For the text-containing cell, return its midpoint in (X, Y) coordinate format. 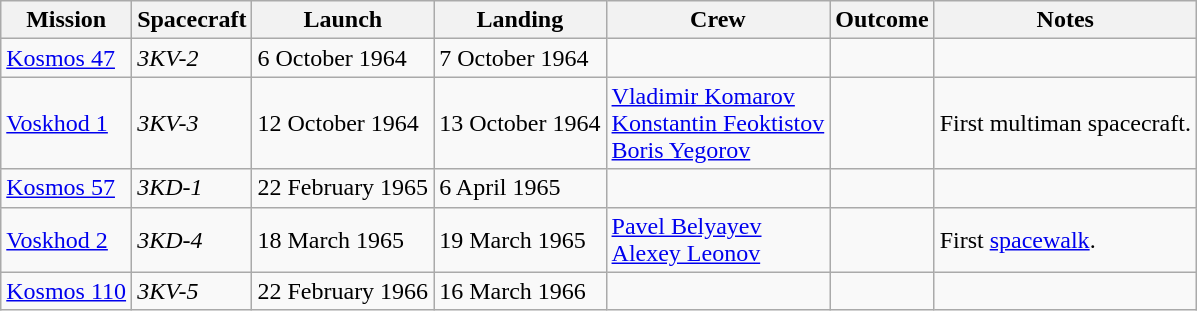
22 February 1966 (343, 291)
Vladimir KomarovKonstantin FeoktistovBoris Yegorov (718, 123)
Mission (66, 20)
6 April 1965 (520, 188)
Outcome (882, 20)
First spacewalk. (1065, 240)
12 October 1964 (343, 123)
3KD-1 (192, 188)
6 October 1964 (343, 58)
Pavel BelyayevAlexey Leonov (718, 240)
Voskhod 2 (66, 240)
Notes (1065, 20)
3KV-2 (192, 58)
Voskhod 1 (66, 123)
Launch (343, 20)
13 October 1964 (520, 123)
16 March 1966 (520, 291)
Kosmos 47 (66, 58)
3KD-4 (192, 240)
3KV-5 (192, 291)
Crew (718, 20)
19 March 1965 (520, 240)
Kosmos 57 (66, 188)
3KV-3 (192, 123)
First multiman spacecraft. (1065, 123)
Kosmos 110 (66, 291)
7 October 1964 (520, 58)
Spacecraft (192, 20)
22 February 1965 (343, 188)
18 March 1965 (343, 240)
Landing (520, 20)
